Return the (x, y) coordinate for the center point of the cell that contains the specified text.  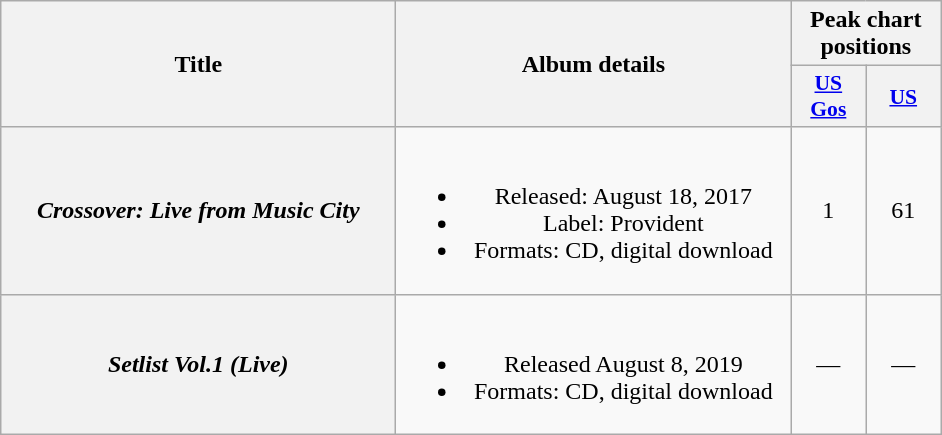
1 (828, 210)
Album details (594, 64)
Released August 8, 2019Formats: CD, digital download (594, 364)
61 (904, 210)
Crossover: Live from Music City (198, 210)
Title (198, 64)
Peak chart positions (866, 34)
Released: August 18, 2017Label: ProvidentFormats: CD, digital download (594, 210)
US (904, 96)
Setlist Vol.1 (Live) (198, 364)
USGos (828, 96)
